Determine the (x, y) coordinate at the center of the cell enclosing the given text.  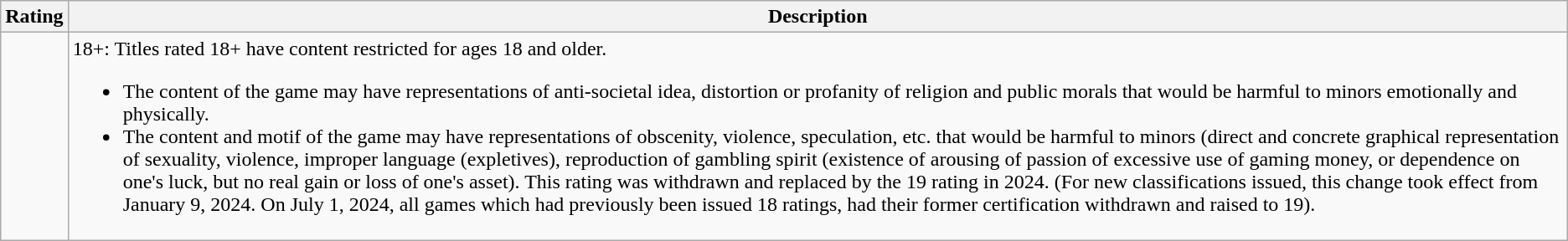
Description (818, 17)
Rating (34, 17)
